Search for the cell housing the specified text and yield its [x, y] center coordinate. 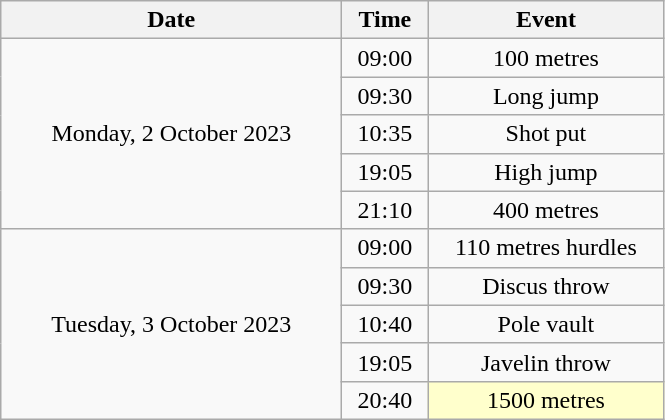
100 metres [546, 58]
Shot put [546, 134]
Time [385, 20]
Pole vault [546, 324]
Discus throw [546, 286]
21:10 [385, 210]
10:35 [385, 134]
Long jump [546, 96]
Date [172, 20]
Event [546, 20]
20:40 [385, 400]
10:40 [385, 324]
1500 metres [546, 400]
High jump [546, 172]
110 metres hurdles [546, 248]
Monday, 2 October 2023 [172, 134]
400 metres [546, 210]
Tuesday, 3 October 2023 [172, 324]
Javelin throw [546, 362]
